Output the (X, Y) coordinate of the center of the cell containing the given text.  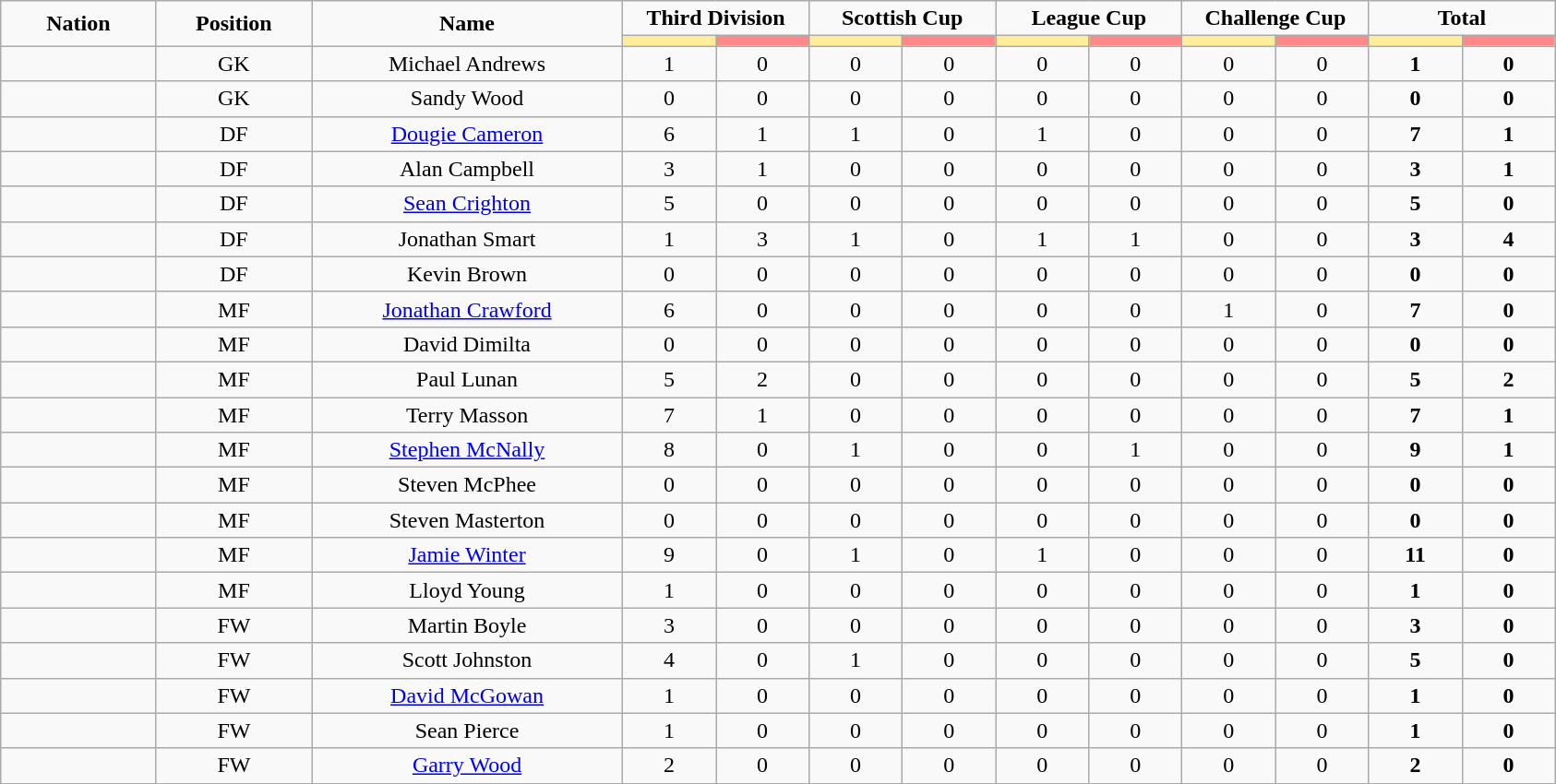
Martin Boyle (467, 625)
Sandy Wood (467, 99)
Garry Wood (467, 766)
Name (467, 24)
Lloyd Young (467, 590)
Jonathan Smart (467, 239)
Kevin Brown (467, 274)
David McGowan (467, 695)
Sean Crighton (467, 204)
Jamie Winter (467, 555)
Dougie Cameron (467, 134)
Scottish Cup (903, 18)
League Cup (1089, 18)
Paul Lunan (467, 379)
Steven Masterton (467, 520)
Third Division (715, 18)
Stephen McNally (467, 450)
8 (668, 450)
Alan Campbell (467, 169)
Michael Andrews (467, 64)
Challenge Cup (1275, 18)
David Dimilta (467, 344)
Total (1462, 18)
Scott Johnston (467, 660)
Position (233, 24)
Nation (78, 24)
Terry Masson (467, 414)
11 (1416, 555)
Jonathan Crawford (467, 309)
Sean Pierce (467, 731)
Steven McPhee (467, 485)
